Return [x, y] of the center of cell containing provided text 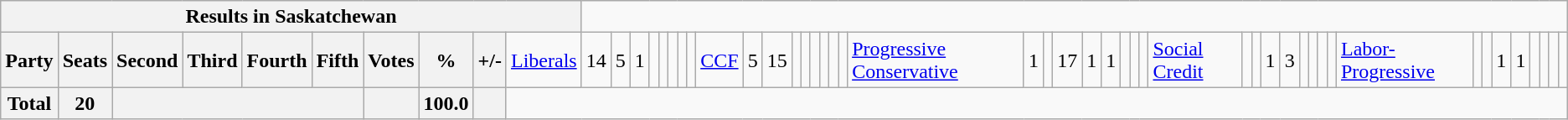
17 [1067, 60]
Second [147, 60]
Fourth [276, 60]
20 [85, 103]
3 [1290, 60]
Party [29, 60]
Seats [85, 60]
Results in Saskatchewan [291, 17]
% [446, 60]
Third [213, 60]
Progressive Conservative [936, 60]
+/- [489, 60]
14 [596, 60]
Votes [391, 60]
Social Credit [1195, 60]
Liberals [544, 60]
Total [29, 103]
15 [777, 60]
Labor-Progressive [1404, 60]
CCF [720, 60]
Fifth [338, 60]
100.0 [446, 103]
